Output the (X, Y) coordinate of the center of the cell containing the given text.  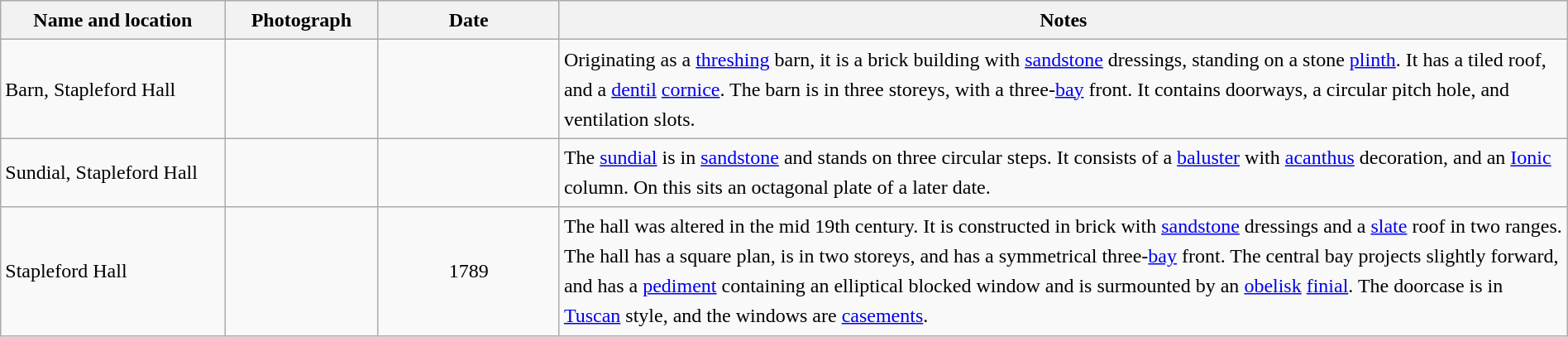
Photograph (301, 20)
Barn, Stapleford Hall (112, 89)
Stapleford Hall (112, 272)
Date (468, 20)
Sundial, Stapleford Hall (112, 172)
Notes (1064, 20)
Name and location (112, 20)
1789 (468, 272)
